Capture the cell that displays the provided text and extract its [x, y] central coordinate. 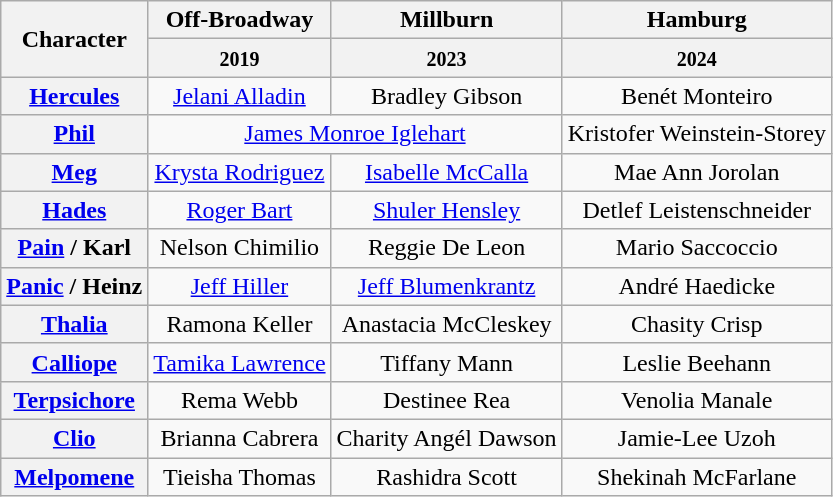
Charity Angél Dawson [446, 438]
Mae Ann Jorolan [696, 172]
Bradley Gibson [446, 96]
Terpsichore [74, 400]
Pain / Karl [74, 248]
Tieisha Thomas [240, 477]
Panic / Heinz [74, 286]
Millburn [446, 20]
Benét Monteiro [696, 96]
Hades [74, 210]
Krysta Rodriguez [240, 172]
Character [74, 39]
Tamika Lawrence [240, 362]
Leslie Beehann [696, 362]
Rema Webb [240, 400]
Shuler Hensley [446, 210]
Hamburg [696, 20]
Shekinah McFarlane [696, 477]
Ramona Keller [240, 324]
Chasity Crisp [696, 324]
Jeff Hiller [240, 286]
Mario Saccoccio [696, 248]
Tiffany Mann [446, 362]
Brianna Cabrera [240, 438]
Rashidra Scott [446, 477]
Phil [74, 134]
Kristofer Weinstein-Storey [696, 134]
2019 [240, 58]
Venolia Manale [696, 400]
Jelani Alladin [240, 96]
2024 [696, 58]
Hercules [74, 96]
Nelson Chimilio [240, 248]
André Haedicke [696, 286]
Destinee Rea [446, 400]
Calliope [74, 362]
2023 [446, 58]
Anastacia McCleskey [446, 324]
Roger Bart [240, 210]
Jamie-Lee Uzoh [696, 438]
Thalia [74, 324]
Jeff Blumenkrantz [446, 286]
James Monroe Iglehart [355, 134]
Melpomene [74, 477]
Detlef Leistenschneider [696, 210]
Clio [74, 438]
Off-Broadway [240, 20]
Meg [74, 172]
Isabelle McCalla [446, 172]
Reggie De Leon [446, 248]
